Identify which cell holds the provided text, then report its (X, Y) central coordinate. 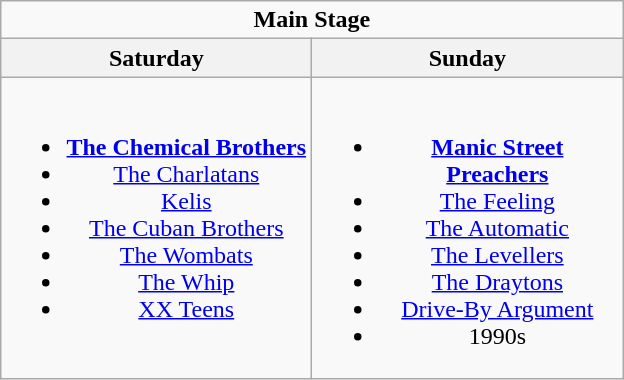
The Chemical BrothersThe CharlatansKelisThe Cuban BrothersThe WombatsThe WhipXX Teens (156, 228)
Manic Street PreachersThe FeelingThe AutomaticThe LevellersThe DraytonsDrive-By Argument1990s (468, 228)
Main Stage (312, 20)
Saturday (156, 58)
Sunday (468, 58)
